Identify which cell holds the provided text, then report its (x, y) central coordinate. 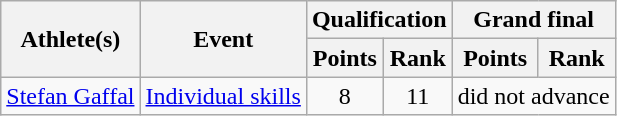
Athlete(s) (70, 39)
8 (344, 96)
11 (418, 96)
Qualification (379, 20)
did not advance (534, 96)
Event (223, 39)
Stefan Gaffal (70, 96)
Individual skills (223, 96)
Grand final (534, 20)
